Extract the (X, Y) coordinate from the center of the cell holding the provided text.  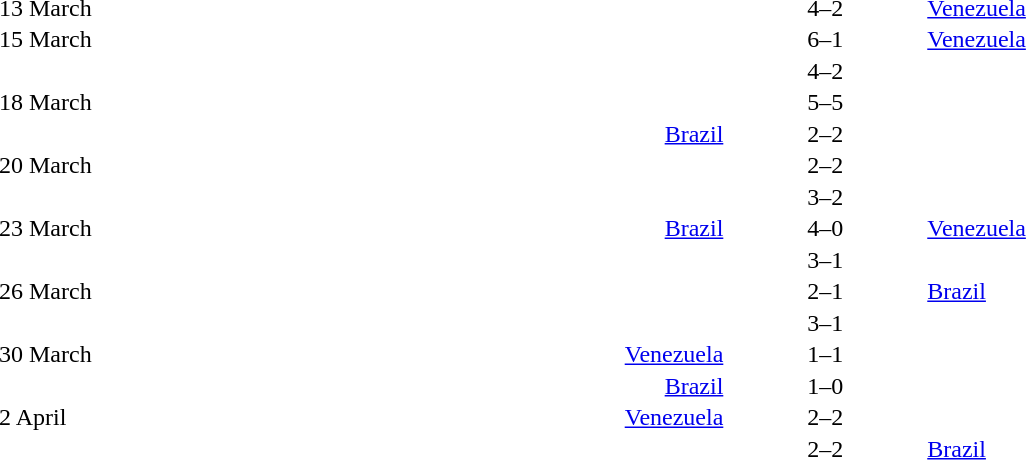
6–1 (825, 39)
4–2 (825, 71)
1–0 (825, 386)
4–0 (825, 229)
1–1 (825, 355)
2–1 (825, 291)
3–2 (825, 197)
5–5 (825, 103)
